From the cell containing the given text, extract its center point as (x, y) coordinate. 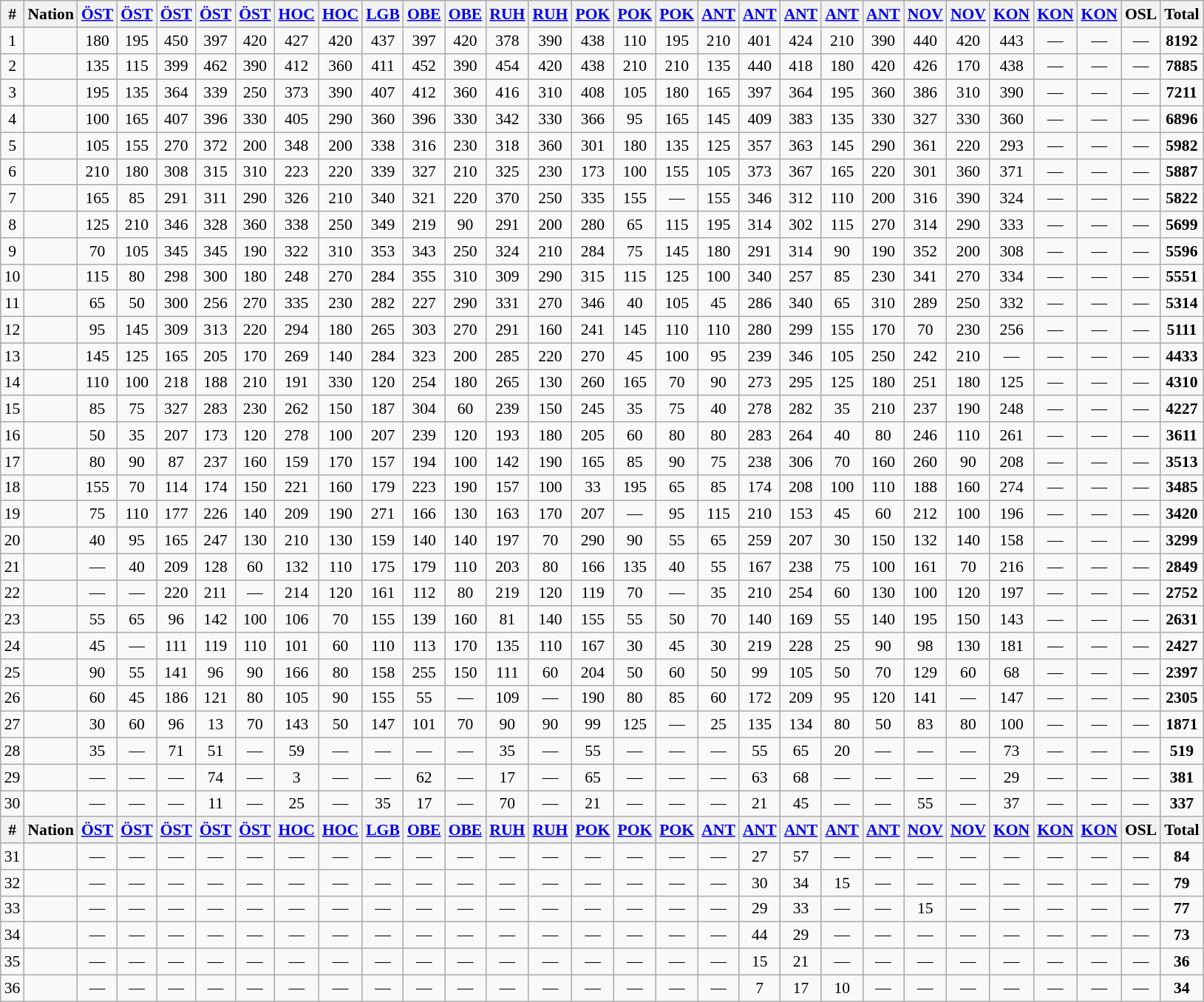
216 (1011, 567)
257 (801, 277)
3485 (1181, 488)
2631 (1181, 620)
261 (1011, 435)
299 (801, 330)
24 (13, 646)
285 (507, 356)
462 (216, 67)
5111 (1181, 330)
5 (13, 146)
332 (1011, 304)
203 (507, 567)
196 (1011, 514)
12 (13, 330)
5596 (1181, 251)
59 (297, 751)
264 (801, 435)
246 (925, 435)
3611 (1181, 435)
247 (216, 541)
371 (1011, 172)
452 (424, 67)
177 (176, 514)
286 (760, 304)
2752 (1181, 593)
204 (593, 672)
443 (1011, 41)
298 (176, 277)
9 (13, 251)
408 (593, 93)
109 (507, 698)
383 (801, 120)
318 (507, 146)
5887 (1181, 172)
214 (297, 593)
212 (925, 514)
321 (424, 199)
77 (1181, 909)
262 (297, 409)
227 (424, 304)
409 (760, 120)
22 (13, 593)
302 (801, 225)
255 (424, 672)
186 (176, 698)
342 (507, 120)
437 (383, 41)
57 (801, 856)
306 (801, 462)
331 (507, 304)
2397 (1181, 672)
79 (1181, 883)
16 (13, 435)
37 (1011, 804)
271 (383, 514)
23 (13, 620)
4433 (1181, 356)
83 (925, 725)
313 (216, 330)
181 (1011, 646)
62 (424, 777)
424 (801, 41)
169 (801, 620)
193 (507, 435)
5699 (1181, 225)
6896 (1181, 120)
7211 (1181, 93)
1 (13, 41)
245 (593, 409)
293 (1011, 146)
51 (216, 751)
348 (297, 146)
269 (297, 356)
386 (925, 93)
411 (383, 67)
378 (507, 41)
372 (216, 146)
153 (801, 514)
44 (760, 935)
5982 (1181, 146)
326 (297, 199)
323 (424, 356)
121 (216, 698)
114 (176, 488)
194 (424, 462)
163 (507, 514)
273 (760, 383)
241 (593, 330)
274 (1011, 488)
353 (383, 251)
349 (383, 225)
31 (13, 856)
7885 (1181, 67)
311 (216, 199)
4 (13, 120)
134 (801, 725)
3513 (1181, 462)
4227 (1181, 409)
129 (925, 672)
322 (297, 251)
333 (1011, 225)
295 (801, 383)
175 (383, 567)
26 (13, 698)
81 (507, 620)
427 (297, 41)
405 (297, 120)
312 (801, 199)
399 (176, 67)
289 (925, 304)
112 (424, 593)
328 (216, 225)
343 (424, 251)
450 (176, 41)
2305 (1181, 698)
71 (176, 751)
337 (1181, 804)
84 (1181, 856)
2 (13, 67)
366 (593, 120)
3299 (1181, 541)
6 (13, 172)
4310 (1181, 383)
352 (925, 251)
416 (507, 93)
106 (297, 620)
2849 (1181, 567)
8 (13, 225)
172 (760, 698)
5551 (1181, 277)
187 (383, 409)
5314 (1181, 304)
28 (13, 751)
304 (424, 409)
128 (216, 567)
401 (760, 41)
381 (1181, 777)
294 (297, 330)
5822 (1181, 199)
251 (925, 383)
242 (925, 356)
18 (13, 488)
426 (925, 67)
228 (801, 646)
14 (13, 383)
454 (507, 67)
1871 (1181, 725)
355 (424, 277)
74 (216, 777)
226 (216, 514)
361 (925, 146)
367 (801, 172)
357 (760, 146)
303 (424, 330)
63 (760, 777)
3420 (1181, 514)
98 (925, 646)
2427 (1181, 646)
325 (507, 172)
8192 (1181, 41)
341 (925, 277)
363 (801, 146)
191 (297, 383)
139 (424, 620)
519 (1181, 751)
32 (13, 883)
211 (216, 593)
370 (507, 199)
218 (176, 383)
334 (1011, 277)
259 (760, 541)
87 (176, 462)
418 (801, 67)
221 (297, 488)
113 (424, 646)
19 (13, 514)
